Detect which cell encompasses the target text, then output its (x, y) center coordinate. 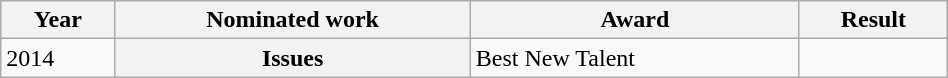
2014 (58, 58)
Issues (292, 58)
Result (873, 20)
Nominated work (292, 20)
Best New Talent (634, 58)
Award (634, 20)
Year (58, 20)
